Search for the cell housing the specified text and yield its [x, y] center coordinate. 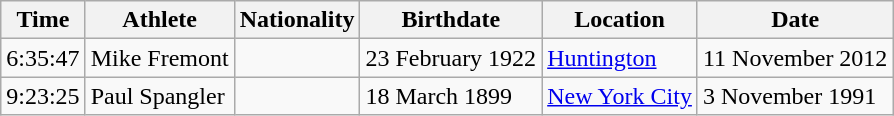
Mike Fremont [160, 58]
11 November 2012 [794, 58]
Huntington [620, 58]
18 March 1899 [451, 96]
3 November 1991 [794, 96]
New York City [620, 96]
Birthdate [451, 20]
Date [794, 20]
9:23:25 [43, 96]
Location [620, 20]
Nationality [297, 20]
6:35:47 [43, 58]
Time [43, 20]
Paul Spangler [160, 96]
23 February 1922 [451, 58]
Athlete [160, 20]
